Identify which cell holds the provided text, then report its [x, y] central coordinate. 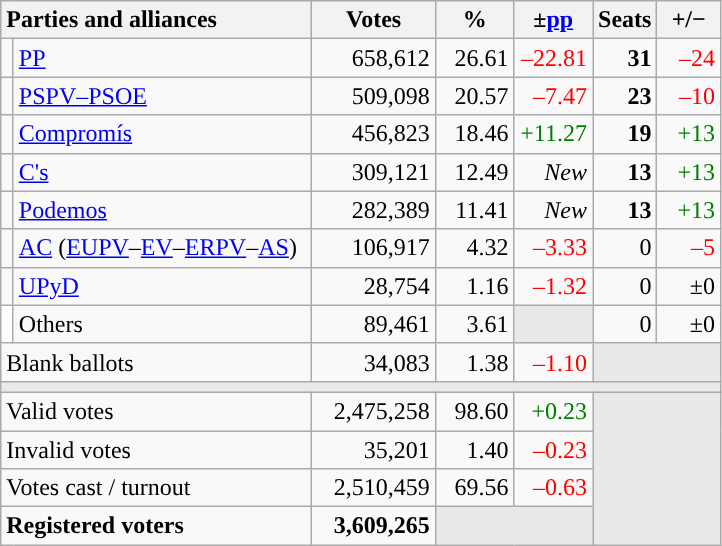
106,917 [374, 248]
69.56 [474, 488]
–7.47 [554, 96]
–24 [689, 58]
509,098 [374, 96]
1.16 [474, 286]
19 [624, 134]
+0.23 [554, 411]
26.61 [474, 58]
–0.63 [554, 488]
2,475,258 [374, 411]
3,609,265 [374, 526]
89,461 [374, 324]
Invalid votes [156, 449]
–1.10 [554, 362]
11.41 [474, 210]
1.38 [474, 362]
Compromís [162, 134]
98.60 [474, 411]
Valid votes [156, 411]
–10 [689, 96]
Votes cast / turnout [156, 488]
UPyD [162, 286]
20.57 [474, 96]
23 [624, 96]
±pp [554, 20]
1.40 [474, 449]
C's [162, 172]
Others [162, 324]
Parties and alliances [156, 20]
Podemos [162, 210]
35,201 [374, 449]
34,083 [374, 362]
+/− [689, 20]
Registered voters [156, 526]
309,121 [374, 172]
–5 [689, 248]
18.46 [474, 134]
31 [624, 58]
–3.33 [554, 248]
+11.27 [554, 134]
% [474, 20]
658,612 [374, 58]
PP [162, 58]
282,389 [374, 210]
Seats [624, 20]
3.61 [474, 324]
2,510,459 [374, 488]
Blank ballots [156, 362]
12.49 [474, 172]
4.32 [474, 248]
–0.23 [554, 449]
–22.81 [554, 58]
28,754 [374, 286]
Votes [374, 20]
AC (EUPV–EV–ERPV–AS) [162, 248]
–1.32 [554, 286]
PSPV–PSOE [162, 96]
456,823 [374, 134]
